Output the (x, y) coordinate of the center of the cell containing the given text.  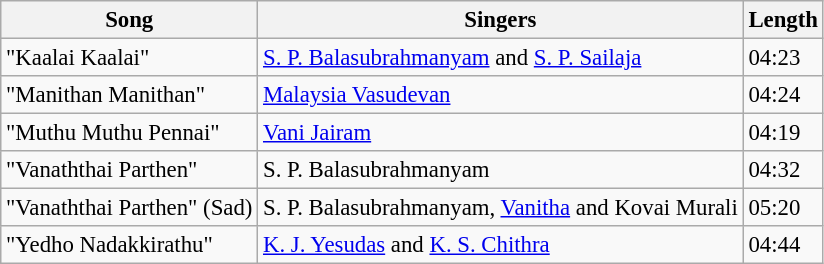
"Muthu Muthu Pennai" (130, 133)
Length (783, 20)
"Yedho Nadakkirathu" (130, 245)
S. P. Balasubrahmanyam, Vanitha and Kovai Murali (500, 208)
S. P. Balasubrahmanyam (500, 170)
"Vanaththai Parthen" (130, 170)
04:32 (783, 170)
04:24 (783, 95)
"Kaalai Kaalai" (130, 58)
05:20 (783, 208)
04:44 (783, 245)
K. J. Yesudas and K. S. Chithra (500, 245)
Singers (500, 20)
S. P. Balasubrahmanyam and S. P. Sailaja (500, 58)
Vani Jairam (500, 133)
Malaysia Vasudevan (500, 95)
04:19 (783, 133)
"Vanaththai Parthen" (Sad) (130, 208)
Song (130, 20)
04:23 (783, 58)
"Manithan Manithan" (130, 95)
